Locate the cell with the specified text and output its [x, y] center coordinate. 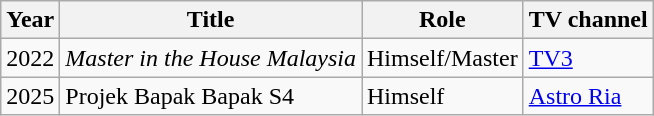
Astro Ria [588, 96]
TV channel [588, 20]
TV3 [588, 58]
Title [211, 20]
Role [443, 20]
Master in the House Malaysia [211, 58]
2025 [30, 96]
Year [30, 20]
Projek Bapak Bapak S4 [211, 96]
Himself [443, 96]
Himself/Master [443, 58]
2022 [30, 58]
